Search for the cell housing the specified text and yield its [x, y] center coordinate. 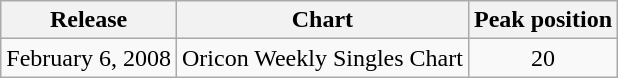
Peak position [542, 20]
Chart [322, 20]
20 [542, 58]
Oricon Weekly Singles Chart [322, 58]
February 6, 2008 [89, 58]
Release [89, 20]
